Capture the cell that displays the provided text and extract its (x, y) central coordinate. 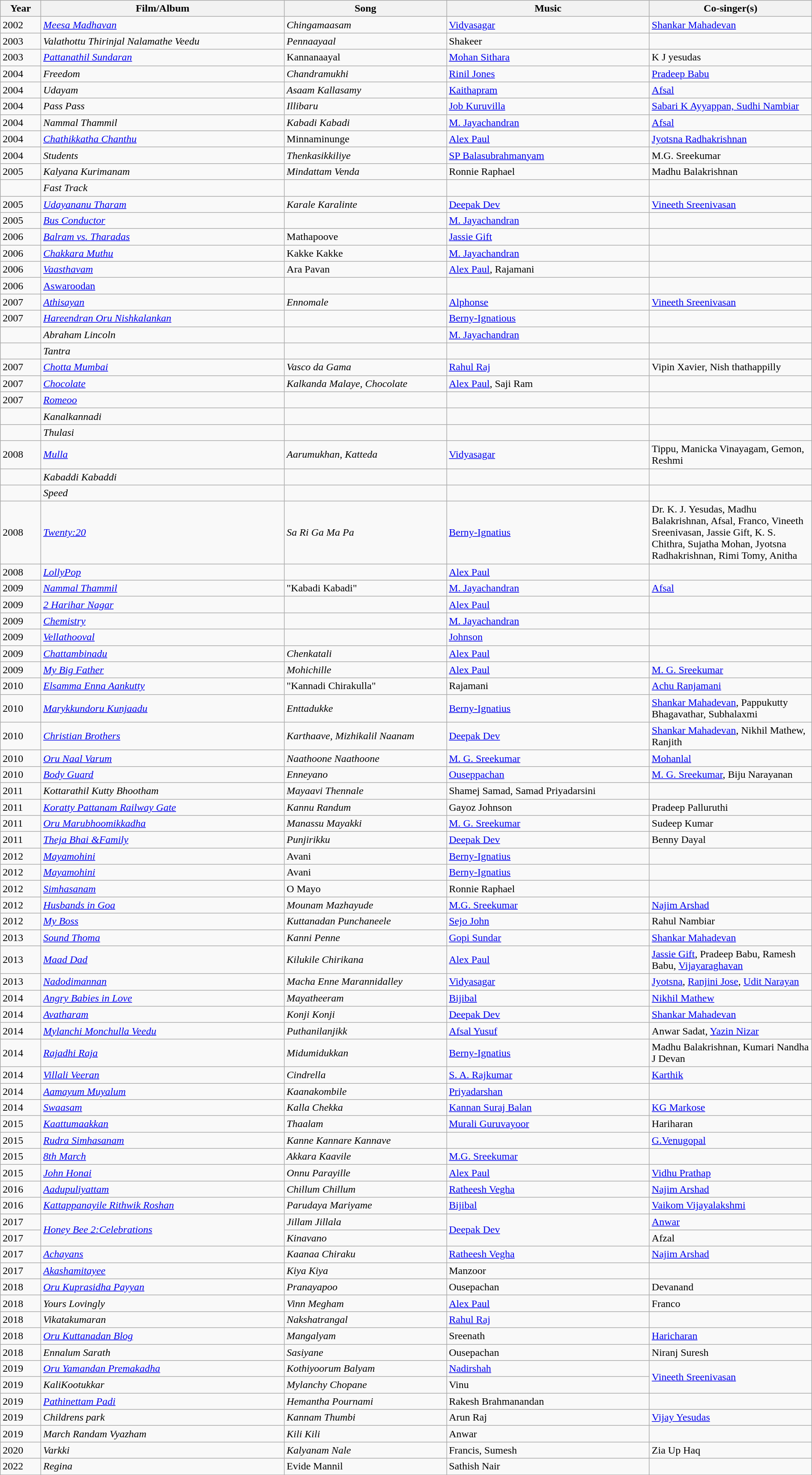
Puthanilanjikk (366, 1031)
Gayoz Johnson (548, 807)
Murali Guruvayoor (548, 1124)
Vinu (548, 1385)
Akashamitayee (162, 1271)
Chotta Mumbai (162, 367)
Chemistry (162, 621)
Childrens park (162, 1418)
Kalyana Kurimanam (162, 171)
Sreenath (548, 1336)
Gopi Sundar (548, 938)
Ara Pavan (366, 270)
Kalyanam Nale (366, 1450)
Rahul Nambiar (731, 921)
Kanne Kannare Kannave (366, 1140)
Kiya Kiya (366, 1271)
Elsamma Enna Aankutty (162, 686)
Mounam Mazhayude (366, 905)
Oru Marubhoomikkadha (162, 824)
Chattambinadu (162, 654)
Vaikom Vijayalakshmi (731, 1205)
Film/Album (162, 9)
Naathoone Naathoone (366, 758)
Cindrella (366, 1075)
Pattanathil Sundaran (162, 57)
Chillum Chillum (366, 1189)
Kottarathil Kutty Bhootham (162, 791)
Alex Paul, Rajamani (548, 270)
Devanand (731, 1287)
Kalkanda Malaye, Chocolate (366, 384)
Kaanaa Chiraku (366, 1254)
Swaasam (162, 1108)
Pass Pass (162, 106)
Kalla Chekka (366, 1108)
Alphonse (548, 302)
LollyPop (162, 572)
Oru Naal Varum (162, 758)
Bus Conductor (162, 221)
Abraham Lincoln (162, 335)
G.Venugopal (731, 1140)
O Mayo (366, 889)
Kannanaayal (366, 57)
Oru Yamandan Premakadha (162, 1369)
2002 (21, 25)
Punjirikku (366, 840)
Shankar Mahadevan, Nikhil Mathew, Ranjith (731, 736)
Marykkundoru Kunjaadu (162, 708)
KG Markose (731, 1108)
Simhasanam (162, 889)
Chandramukhi (366, 74)
"Kabadi Kabadi" (366, 588)
Chenkatali (366, 654)
8th March (162, 1157)
"Kannadi Chirakulla" (366, 686)
Yours Lovingly (162, 1303)
Priyadarshan (548, 1091)
March Randam Vyazham (162, 1434)
Kakke Kakke (366, 253)
Manassu Mayakki (366, 824)
Sejo John (548, 921)
Husbands in Goa (162, 905)
Kili Kili (366, 1434)
K J yesudas (731, 57)
Mohanlal (731, 758)
Varkki (162, 1450)
Sathish Nair (548, 1466)
Madhu Balakrishnan (731, 171)
Mohan Sithara (548, 57)
Pradeep Babu (731, 74)
Johnson (548, 637)
Udayam (162, 90)
Nakshatrangal (366, 1319)
Macha Enne Marannidalley (366, 982)
Shamej Samad, Samad Priyadarsini (548, 791)
Maad Dad (162, 960)
Theja Bhai &Family (162, 840)
Nadodimannan (162, 982)
Kattappanayile Rithwik Roshan (162, 1205)
Mindattam Venda (366, 171)
Mulla (162, 454)
Vinn Megham (366, 1303)
Aadupuliyattam (162, 1189)
Anwar Sadat, Yazin Nizar (731, 1031)
Sa Ri Ga Ma Pa (366, 533)
Regina (162, 1466)
Athisayan (162, 302)
Song (366, 9)
Aswaroodan (162, 286)
Rudra Simhasanam (162, 1140)
Benny Dayal (731, 840)
Enneyano (366, 774)
Akkara Kaavile (366, 1157)
Romeoo (162, 400)
Kaanakombile (366, 1091)
Valathottu Thirinjal Nalamathe Veedu (162, 41)
Angry Babies in Love (162, 998)
Kanalkannadi (162, 416)
Karale Karalinte (366, 204)
Rajamani (548, 686)
Nikhil Mathew (731, 998)
Mathapoove (366, 237)
Thenkasikkiliye (366, 155)
Ouseppachan (548, 774)
Jyotsna, Ranjini Jose, Udit Narayan (731, 982)
KaliKootukkar (162, 1385)
Niranj Suresh (731, 1352)
Twenty:20 (162, 533)
Sasiyane (366, 1352)
Ennalum Sarath (162, 1352)
Alex Paul, Saji Ram (548, 384)
Mohichille (366, 670)
Tantra (162, 351)
Rakesh Brahmanandan (548, 1401)
Kinavano (366, 1238)
Tippu, Manicka Vinayagam, Gemon, Reshmi (731, 454)
Oru Kuttanadan Blog (162, 1336)
Job Kuruvilla (548, 106)
Evide Mannil (366, 1466)
Kabadi Kabadi (366, 123)
Freedom (162, 74)
M. G. Sreekumar, Biju Narayanan (731, 774)
Achu Ranjamani (731, 686)
Karthaave, Mizhikalil Naanam (366, 736)
Madhu Balakrishnan, Kumari Nandha J Devan (731, 1052)
Afsal Yusuf (548, 1031)
Villali Veeran (162, 1075)
Hareendran Oru Nishkalankan (162, 318)
My Boss (162, 921)
Sudeep Kumar (731, 824)
2020 (21, 1450)
Kilukile Chirikana (366, 960)
Afzal (731, 1238)
Kannu Randum (366, 807)
Parudaya Mariyame (366, 1205)
Balram vs. Tharadas (162, 237)
Vaasthavam (162, 270)
Vasco da Gama (366, 367)
Chingamaasam (366, 25)
Haricharan (731, 1336)
Karthik (731, 1075)
Nadirshah (548, 1369)
Rajadhi Raja (162, 1052)
Mayaavi Thennale (366, 791)
Music (548, 9)
Vijay Yesudas (731, 1418)
Midumidukkan (366, 1052)
Year (21, 9)
2022 (21, 1466)
Mangalyam (366, 1336)
Kanni Penne (366, 938)
Ennomale (366, 302)
SP Balasubrahmanyam (548, 155)
My Big Father (162, 670)
Enttadukke (366, 708)
Pennaayaal (366, 41)
Hemantha Pournami (366, 1401)
Zia Up Haq (731, 1450)
Koratty Pattanam Railway Gate (162, 807)
Kannan Suraj Balan (548, 1108)
Manzoor (548, 1271)
Avatharam (162, 1014)
Franco (731, 1303)
Sabari K Ayyappan, Sudhi Nambiar (731, 106)
Vipin Xavier, Nish thathappilly (731, 367)
Aarumukhan, Katteda (366, 454)
Honey Bee 2:Celebrations (162, 1230)
Francis, Sumesh (548, 1450)
Kuttanadan Punchaneele (366, 921)
Vidhu Prathap (731, 1173)
Konji Konji (366, 1014)
Pradeep Palluruthi (731, 807)
2 Harihar Nagar (162, 605)
Arun Raj (548, 1418)
Christian Brothers (162, 736)
John Honai (162, 1173)
Thulasi (162, 432)
Kannam Thumbi (366, 1418)
Co-singer(s) (731, 9)
Chathikkatha Chanthu (162, 139)
Vellathooval (162, 637)
Aamayum Muyalum (162, 1091)
Meesa Madhavan (162, 25)
Sound Thoma (162, 938)
Vikatakumaran (162, 1319)
Asaam Kallasamy (366, 90)
Shakeer (548, 41)
Thaalam (366, 1124)
Jassie Gift (548, 237)
Mayatheeram (366, 998)
Pathinettam Padi (162, 1401)
Jyotsna Radhakrishnan (731, 139)
Jillam Jillala (366, 1222)
Berny-Ignatious (548, 318)
Pranayapoo (366, 1287)
S. A. Rajkumar (548, 1075)
Students (162, 155)
Kabaddi Kabaddi (162, 477)
Kothiyoorum Balyam (366, 1369)
Mylanchi Monchulla Veedu (162, 1031)
Fast Track (162, 188)
Rinil Jones (548, 74)
Chocolate (162, 384)
Onnu Parayille (366, 1173)
Jassie Gift, Pradeep Babu, Ramesh Babu, Vijayaraghavan (731, 960)
Speed (162, 493)
Body Guard (162, 774)
Achayans (162, 1254)
Mylanchy Chopane (366, 1385)
Chakkara Muthu (162, 253)
Illibaru (366, 106)
Udayananu Tharam (162, 204)
Minnaminunge (366, 139)
Shankar Mahadevan, Pappukutty Bhagavathar, Subhalaxmi (731, 708)
Hariharan (731, 1124)
Oru Kuprasidha Payyan (162, 1287)
Kaithapram (548, 90)
Kaattumaakkan (162, 1124)
